Search for the cell housing the specified text and yield its [X, Y] center coordinate. 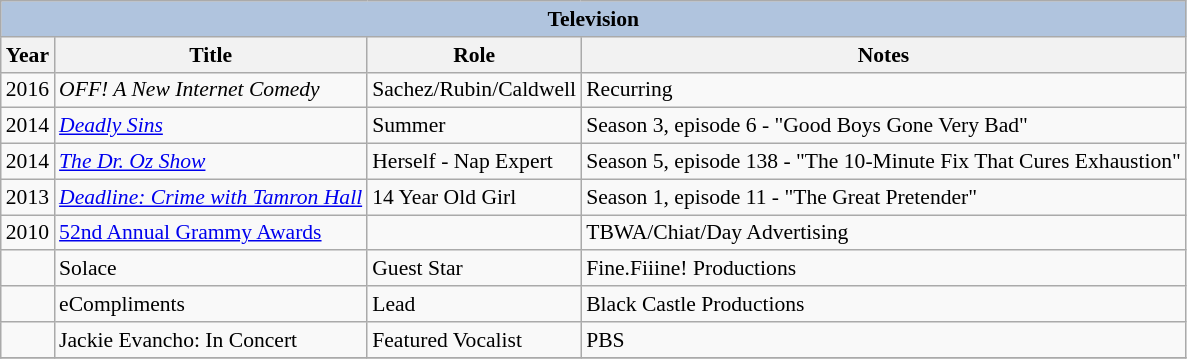
Role [474, 55]
PBS [884, 340]
OFF! A New Internet Comedy [210, 90]
52nd Annual Grammy Awards [210, 233]
Deadly Sins [210, 126]
Solace [210, 269]
2013 [28, 197]
Fine.Fiiine! Productions [884, 269]
2016 [28, 90]
Notes [884, 55]
Black Castle Productions [884, 304]
Television [594, 19]
Season 5, episode 138 - "The 10-Minute Fix That Cures Exhaustion" [884, 162]
Season 3, episode 6 - "Good Boys Gone Very Bad" [884, 126]
Herself - Nap Expert [474, 162]
Deadline: Crime with Tamron Hall [210, 197]
The Dr. Oz Show [210, 162]
Season 1, episode 11 - "The Great Pretender" [884, 197]
Sachez/Rubin/Caldwell [474, 90]
Recurring [884, 90]
Lead [474, 304]
TBWA/Chiat/Day Advertising [884, 233]
14 Year Old Girl [474, 197]
Summer [474, 126]
eCompliments [210, 304]
2010 [28, 233]
Year [28, 55]
Jackie Evancho: In Concert [210, 340]
Title [210, 55]
Featured Vocalist [474, 340]
Guest Star [474, 269]
